Extract the (x, y) coordinate from the center of the cell holding the provided text.  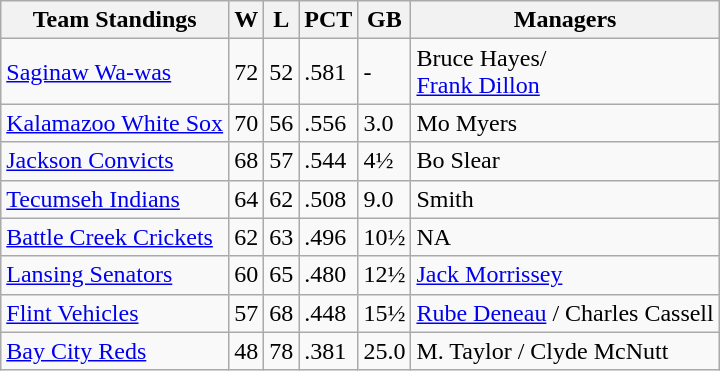
.556 (328, 123)
9.0 (384, 199)
L (282, 20)
Bay City Reds (115, 351)
Bruce Hayes/Frank Dillon (565, 72)
- (384, 72)
72 (246, 72)
Managers (565, 20)
Tecumseh Indians (115, 199)
GB (384, 20)
78 (282, 351)
Kalamazoo White Sox (115, 123)
12½ (384, 275)
PCT (328, 20)
Smith (565, 199)
Bo Slear (565, 161)
Battle Creek Crickets (115, 237)
60 (246, 275)
25.0 (384, 351)
NA (565, 237)
Jack Morrissey (565, 275)
64 (246, 199)
4½ (384, 161)
Team Standings (115, 20)
Jackson Convicts (115, 161)
52 (282, 72)
Lansing Senators (115, 275)
Mo Myers (565, 123)
63 (282, 237)
56 (282, 123)
.544 (328, 161)
10½ (384, 237)
70 (246, 123)
65 (282, 275)
M. Taylor / Clyde McNutt (565, 351)
Flint Vehicles (115, 313)
.381 (328, 351)
W (246, 20)
Saginaw Wa-was (115, 72)
.480 (328, 275)
.496 (328, 237)
3.0 (384, 123)
.508 (328, 199)
Rube Deneau / Charles Cassell (565, 313)
.581 (328, 72)
48 (246, 351)
.448 (328, 313)
15½ (384, 313)
